Detect which cell encompasses the target text, then output its [X, Y] center coordinate. 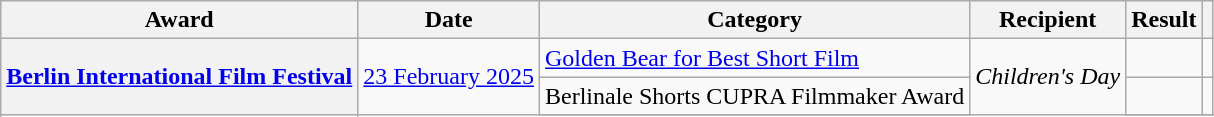
Berlinale Shorts CUPRA Filmmaker Award [755, 96]
Recipient [1048, 20]
Category [755, 20]
Berlin International Film Festival [180, 77]
Golden Bear for Best Short Film [755, 58]
Date [449, 20]
Result [1164, 20]
23 February 2025 [449, 77]
Award [180, 20]
Children's Day [1048, 77]
